Capture the cell that displays the provided text and extract its (x, y) central coordinate. 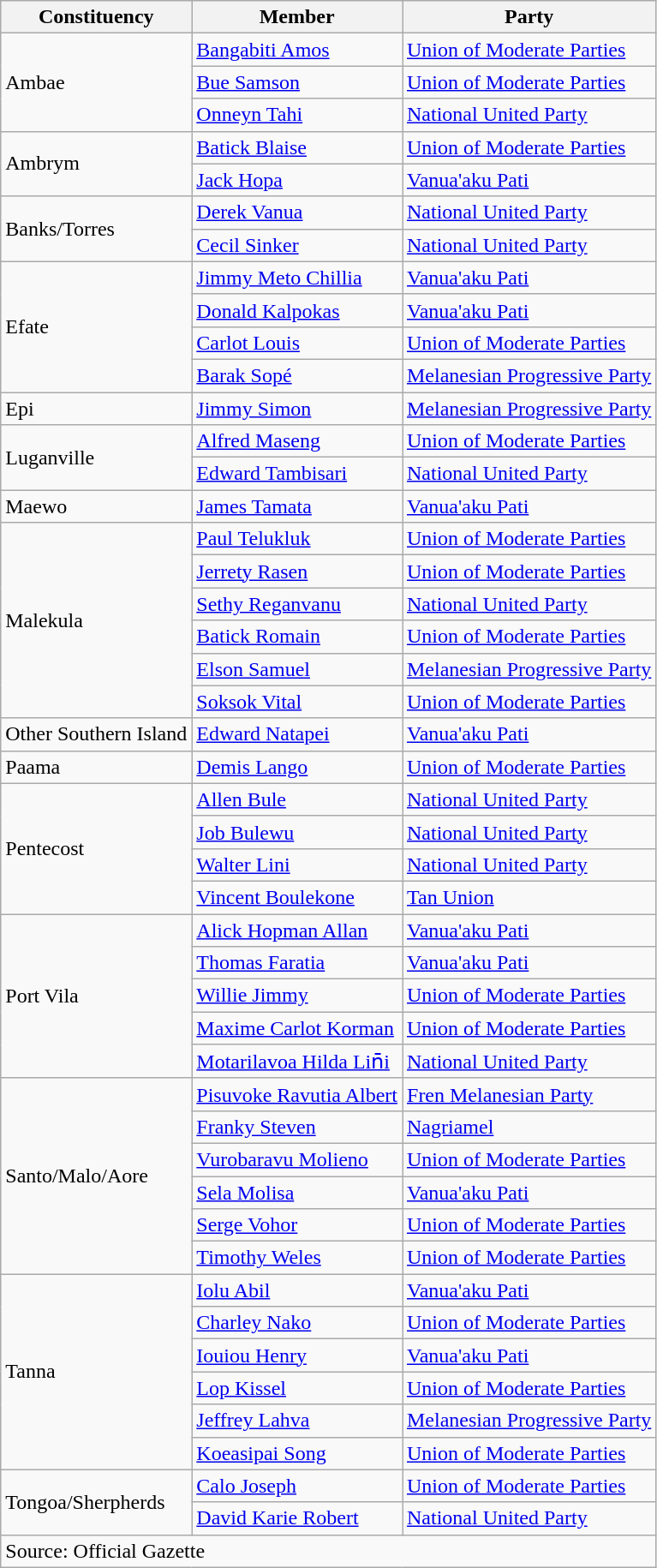
Soksok Vital (297, 702)
Sela Molisa (297, 1192)
Onneyn Tahi (297, 115)
Demis Lango (297, 767)
Charley Nako (297, 1323)
Maxime Carlot Korman (297, 1028)
Jimmy Simon (297, 409)
Epi (96, 409)
Calo Joseph (297, 1486)
Timothy Weles (297, 1258)
Paama (96, 767)
Carlot Louis (297, 343)
Alfred Maseng (297, 441)
Fren Melanesian Party (529, 1094)
Derek Vanua (297, 212)
Constituency (96, 17)
Member (297, 17)
Jack Hopa (297, 180)
Source: Official Gazette (329, 1551)
Serge Vohor (297, 1225)
Ambae (96, 82)
Tongoa/Sherpherds (96, 1502)
Nagriamel (529, 1127)
Lop Kissel (297, 1388)
David Karie Robert (297, 1518)
Edward Natapei (297, 734)
Iolu Abil (297, 1290)
Party (529, 17)
Iouiou Henry (297, 1356)
Malekula (96, 620)
Jerrety Rasen (297, 572)
Maewo (96, 506)
Pisuvoke Ravutia Albert (297, 1094)
Franky Steven (297, 1127)
Batick Blaise (297, 147)
Efate (96, 326)
Thomas Faratia (297, 963)
Allen Bule (297, 799)
Vincent Boulekone (297, 897)
Other Southern Island (96, 734)
Ambrym (96, 164)
Santo/Malo/Aore (96, 1176)
James Tamata (297, 506)
Tanna (96, 1372)
Banks/Torres (96, 229)
Paul Telukluk (297, 539)
Motarilavoa Hilda Lin̄i (297, 1062)
Alick Hopman Allan (297, 930)
Sethy Reganvanu (297, 604)
Jeffrey Lahva (297, 1421)
Cecil Sinker (297, 245)
Elson Samuel (297, 669)
Jimmy Meto Chillia (297, 278)
Willie Jimmy (297, 996)
Pentecost (96, 848)
Job Bulewu (297, 832)
Bue Samson (297, 82)
Barak Sopé (297, 375)
Vurobaravu Molieno (297, 1159)
Port Vila (96, 996)
Batick Romain (297, 637)
Donald Kalpokas (297, 310)
Walter Lini (297, 865)
Luganville (96, 458)
Koeasipai Song (297, 1453)
Bangabiti Amos (297, 50)
Edward Tambisari (297, 474)
Tan Union (529, 897)
